Capture the cell that displays the provided text and extract its (x, y) central coordinate. 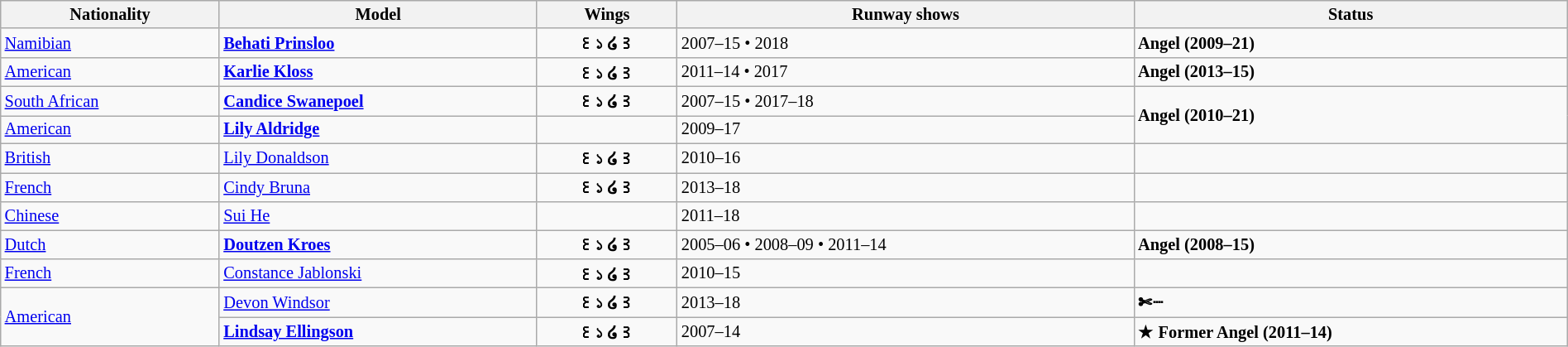
2009–17 (906, 129)
2011–14 • 2017 (906, 71)
Lindsay Ellingson (378, 331)
Runway shows (906, 14)
Lily Aldridge (378, 129)
Doutzen Kroes (378, 243)
Candice Swanepoel (378, 101)
Nationality (111, 14)
Angel (2010–21) (1350, 114)
Angel (2013–15) (1350, 71)
2007–15 • 2017–18 (906, 101)
Chinese (111, 215)
Behati Prinsloo (378, 43)
2007–15 • 2018 (906, 43)
Dutch (111, 243)
2010–15 (906, 273)
Sui He (378, 215)
Model (378, 14)
✄┈ (1350, 301)
South African (111, 101)
Constance Jablonski (378, 273)
2011–18 (906, 215)
Namibian (111, 43)
Angel (2009–21) (1350, 43)
Devon Windsor (378, 301)
Angel (2008–15) (1350, 243)
British (111, 157)
Status (1350, 14)
2005–06 • 2008–09 • 2011–14 (906, 243)
Karlie Kloss (378, 71)
Cindy Bruna (378, 187)
Wings (607, 14)
2010–16 (906, 157)
2007–14 (906, 331)
★ Former Angel (2011–14) (1350, 331)
Lily Donaldson (378, 157)
